Locate the cell with the specified text and output its [X, Y] center coordinate. 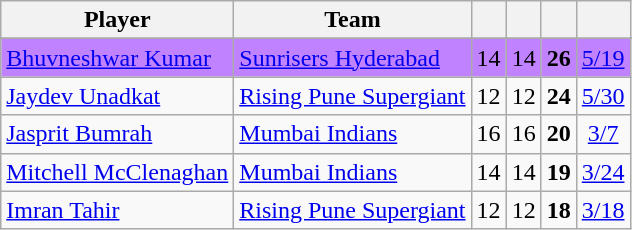
Team [352, 20]
Bhuvneshwar Kumar [118, 58]
20 [558, 134]
3/18 [603, 210]
24 [558, 96]
Jasprit Bumrah [118, 134]
Mitchell McClenaghan [118, 172]
Sunrisers Hyderabad [352, 58]
Player [118, 20]
Jaydev Unadkat [118, 96]
18 [558, 210]
26 [558, 58]
Imran Tahir [118, 210]
5/19 [603, 58]
3/7 [603, 134]
19 [558, 172]
3/24 [603, 172]
5/30 [603, 96]
